Scan for the cell matching the given text and deliver its (X, Y) coordinate at center. 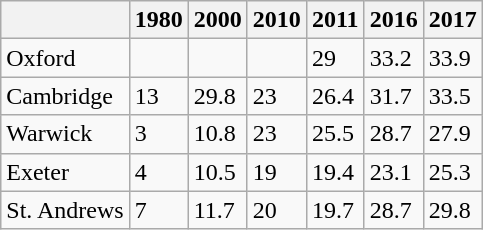
10.8 (218, 134)
Oxford (65, 58)
33.5 (452, 96)
3 (158, 134)
19.7 (335, 210)
2016 (394, 20)
25.5 (335, 134)
27.9 (452, 134)
Warwick (65, 134)
26.4 (335, 96)
19 (276, 172)
13 (158, 96)
St. Andrews (65, 210)
29 (335, 58)
20 (276, 210)
Cambridge (65, 96)
33.9 (452, 58)
25.3 (452, 172)
2011 (335, 20)
Exeter (65, 172)
4 (158, 172)
11.7 (218, 210)
7 (158, 210)
2000 (218, 20)
10.5 (218, 172)
2017 (452, 20)
19.4 (335, 172)
31.7 (394, 96)
23.1 (394, 172)
1980 (158, 20)
2010 (276, 20)
33.2 (394, 58)
